Extract the (x, y) coordinate from the center of the cell holding the provided text.  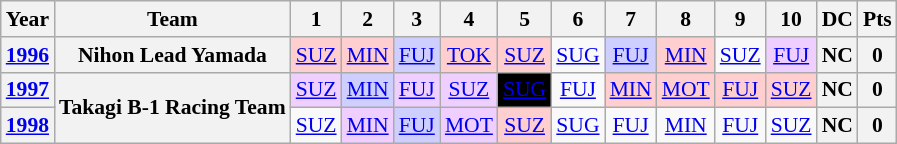
7 (631, 19)
TOK (469, 55)
10 (792, 19)
5 (524, 19)
1 (316, 19)
4 (469, 19)
6 (578, 19)
Pts (878, 19)
1996 (28, 55)
2 (368, 19)
1998 (28, 126)
Year (28, 19)
Takagi B-1 Racing Team (172, 108)
1997 (28, 90)
Nihon Lead Yamada (172, 55)
DC (838, 19)
9 (740, 19)
3 (417, 19)
Team (172, 19)
8 (686, 19)
